Find where the given text appears and provide that cell's center as (X, Y) coordinate. 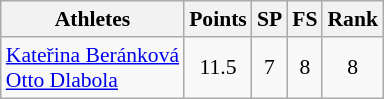
Points (218, 19)
Kateřina BeránkováOtto Dlabola (92, 68)
FS (304, 19)
Athletes (92, 19)
7 (270, 68)
11.5 (218, 68)
Rank (352, 19)
SP (270, 19)
